For the text-containing cell, return its midpoint in [X, Y] coordinate format. 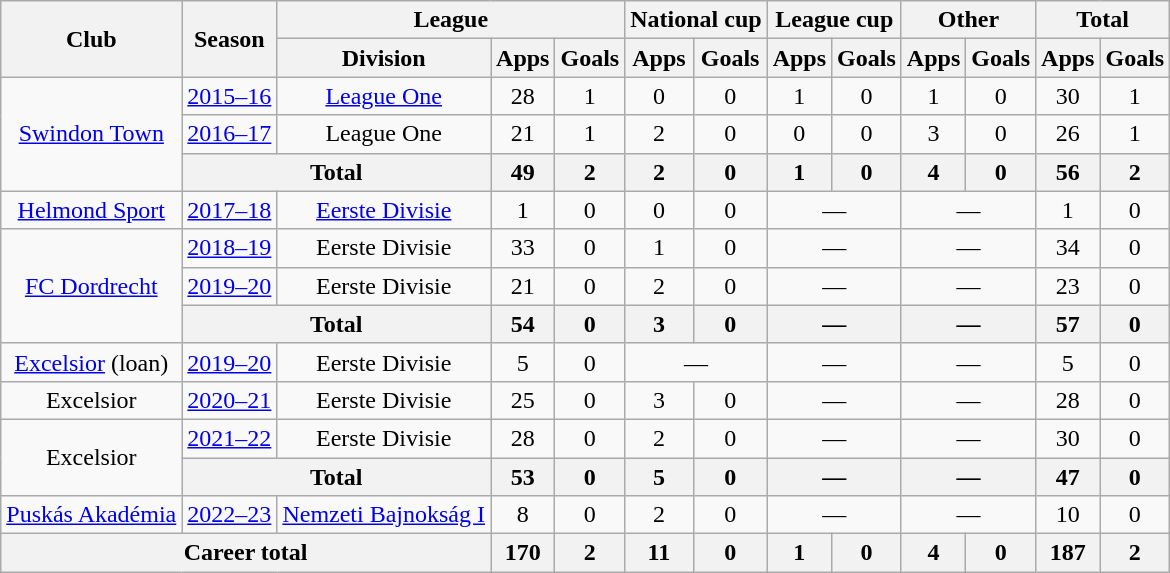
Division [384, 58]
47 [1068, 477]
49 [523, 172]
26 [1068, 134]
10 [1068, 515]
187 [1068, 553]
54 [523, 324]
Helmond Sport [92, 210]
2020–21 [230, 400]
Nemzeti Bajnokság I [384, 515]
53 [523, 477]
2017–18 [230, 210]
Excelsior (loan) [92, 362]
2015–16 [230, 96]
33 [523, 248]
Other [968, 20]
Career total [246, 553]
Puskás Akadémia [92, 515]
FC Dordrecht [92, 286]
8 [523, 515]
56 [1068, 172]
League [451, 20]
2016–17 [230, 134]
Club [92, 39]
National cup [696, 20]
170 [523, 553]
2021–22 [230, 438]
Swindon Town [92, 134]
57 [1068, 324]
34 [1068, 248]
2022–23 [230, 515]
Season [230, 39]
25 [523, 400]
23 [1068, 286]
League cup [834, 20]
11 [659, 553]
2018–19 [230, 248]
